Search for the cell housing the specified text and yield its [X, Y] center coordinate. 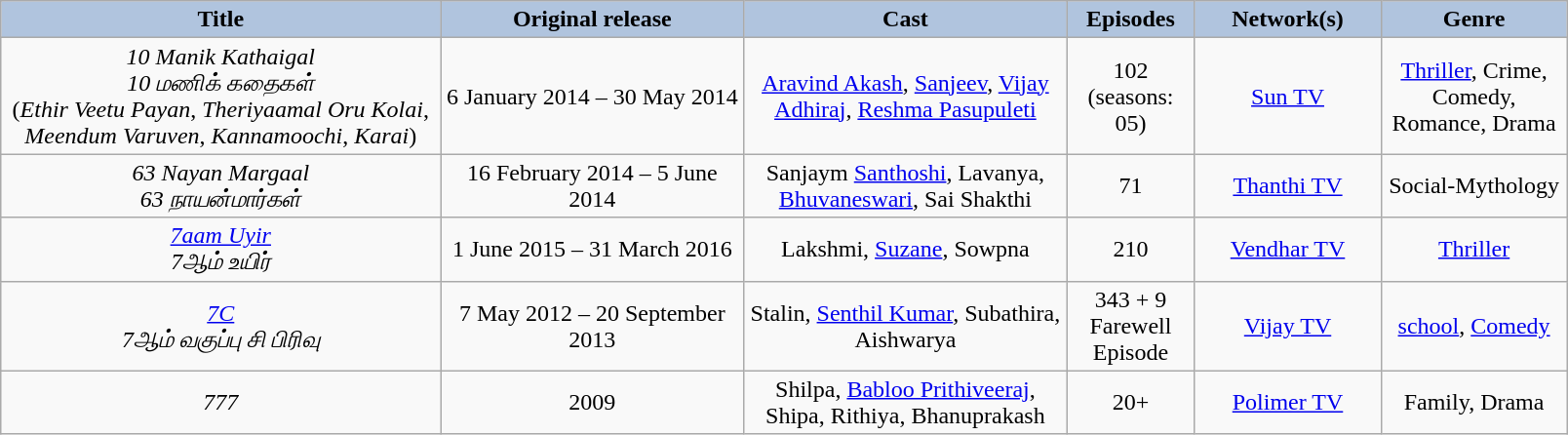
Thriller [1474, 250]
1 June 2015 – 31 March 2016 [593, 250]
Vijay TV [1287, 326]
Aravind Akash, Sanjeev, Vijay Adhiraj, Reshma Pasupuleti [905, 96]
Social-Mythology [1474, 185]
20+ [1131, 402]
16 February 2014 – 5 June 2014 [593, 185]
210 [1131, 250]
Title [220, 20]
Vendhar TV [1287, 250]
7 May 2012 – 20 September 2013 [593, 326]
102 (seasons: 05) [1131, 96]
Lakshmi, Suzane, Sowpna [905, 250]
63 Nayan Margaal 63 நாயன்மார்கள் [220, 185]
Sun TV [1287, 96]
Episodes [1131, 20]
10 Manik Kathaigal 10 மணிக் கதைகள் (Ethir Veetu Payan, Theriyaamal Oru Kolai, Meendum Varuven, Kannamoochi, Karai) [220, 96]
Stalin, Senthil Kumar, Subathira, Aishwarya [905, 326]
7C 7ஆம் வகுப்பு சி பிரிவு [220, 326]
7aam Uyir 7ஆம் உயிர் [220, 250]
Polimer TV [1287, 402]
2009 [593, 402]
Thriller, Crime, Comedy, Romance, Drama [1474, 96]
Thanthi TV [1287, 185]
6 January 2014 – 30 May 2014 [593, 96]
343 + 9 Farewell Episode [1131, 326]
school, Comedy [1474, 326]
71 [1131, 185]
Cast [905, 20]
Family, Drama [1474, 402]
Original release [593, 20]
Network(s) [1287, 20]
Genre [1474, 20]
Shilpa, Babloo Prithiveeraj, Shipa, Rithiya, Bhanuprakash [905, 402]
Sanjaym Santhoshi, Lavanya, Bhuvaneswari, Sai Shakthi [905, 185]
777 [220, 402]
